Return [x, y] of the center of cell containing provided text 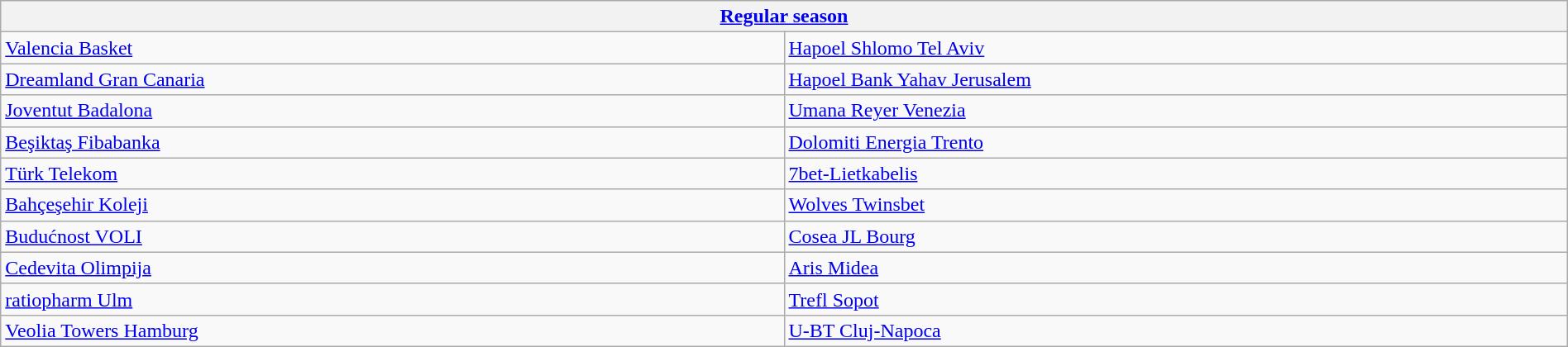
Aris Midea [1176, 268]
Türk Telekom [392, 173]
Cosea JL Bourg [1176, 236]
Budućnost VOLI [392, 236]
Veolia Towers Hamburg [392, 330]
Hapoel Shlomo Tel Aviv [1176, 48]
Dolomiti Energia Trento [1176, 142]
Regular season [784, 17]
Bahçeşehir Koleji [392, 205]
7bet-Lietkabelis [1176, 173]
Wolves Twinsbet [1176, 205]
Trefl Sopot [1176, 299]
Umana Reyer Venezia [1176, 111]
Cedevita Olimpija [392, 268]
Dreamland Gran Canaria [392, 79]
Joventut Badalona [392, 111]
Valencia Basket [392, 48]
Beşiktaş Fibabanka [392, 142]
U-BT Cluj-Napoca [1176, 330]
ratiopharm Ulm [392, 299]
Hapoel Bank Yahav Jerusalem [1176, 79]
